Extract the (X, Y) coordinate from the center of the cell holding the provided text.  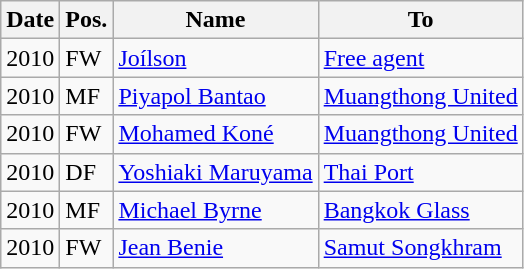
Michael Byrne (216, 210)
Joílson (216, 58)
Free agent (420, 58)
Yoshiaki Maruyama (216, 172)
Date (30, 20)
Mohamed Koné (216, 134)
Bangkok Glass (420, 210)
Thai Port (420, 172)
Pos. (86, 20)
Jean Benie (216, 248)
Name (216, 20)
Piyapol Bantao (216, 96)
To (420, 20)
Samut Songkhram (420, 248)
DF (86, 172)
